Identify which cell holds the provided text, then report its [X, Y] central coordinate. 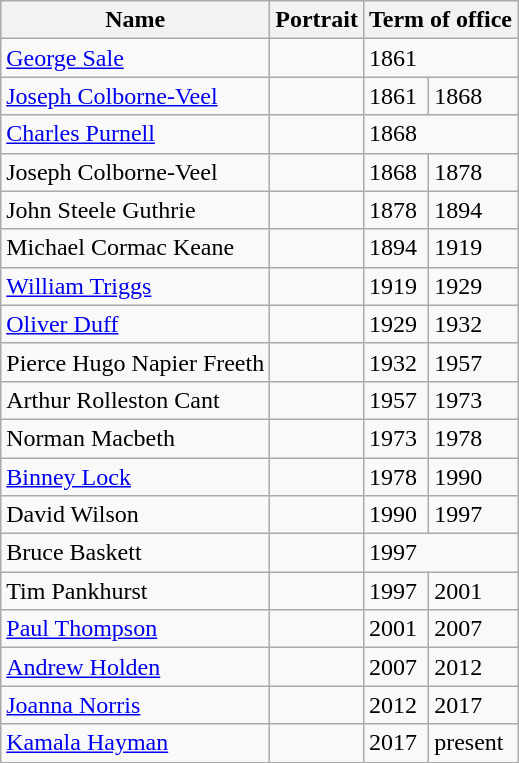
Paul Thompson [136, 629]
Andrew Holden [136, 667]
Norman Macbeth [136, 438]
present [474, 743]
David Wilson [136, 515]
Charles Purnell [136, 134]
John Steele Guthrie [136, 210]
Pierce Hugo Napier Freeth [136, 362]
Oliver Duff [136, 324]
Michael Cormac Keane [136, 248]
Binney Lock [136, 477]
Bruce Baskett [136, 553]
Joanna Norris [136, 705]
Arthur Rolleston Cant [136, 400]
Tim Pankhurst [136, 591]
William Triggs [136, 286]
Term of office [440, 20]
Kamala Hayman [136, 743]
Name [136, 20]
George Sale [136, 58]
Portrait [317, 20]
